For the text-containing cell, return its midpoint in (X, Y) coordinate format. 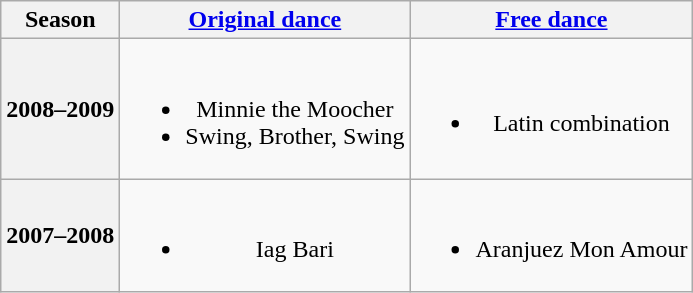
Iag Bari (265, 236)
2008–2009 (60, 109)
Latin combination (552, 109)
Minnie the MoocherSwing, Brother, Swing (265, 109)
Original dance (265, 20)
2007–2008 (60, 236)
Season (60, 20)
Aranjuez Mon Amour (552, 236)
Free dance (552, 20)
